Locate the cell with the specified text and output its [x, y] center coordinate. 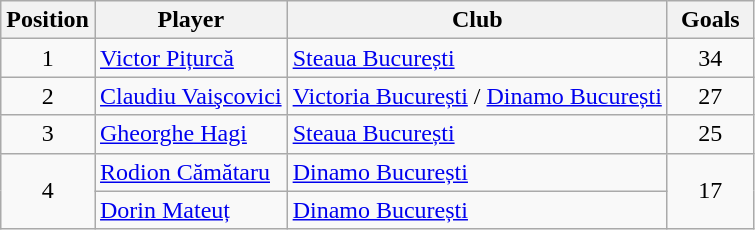
Victoria București / Dinamo București [477, 96]
34 [710, 58]
Dorin Mateuț [190, 210]
3 [48, 134]
Position [48, 20]
Goals [710, 20]
27 [710, 96]
25 [710, 134]
Victor Pițurcă [190, 58]
17 [710, 191]
Claudiu Vaişcovici [190, 96]
2 [48, 96]
4 [48, 191]
Player [190, 20]
Gheorghe Hagi [190, 134]
1 [48, 58]
Rodion Cămătaru [190, 172]
Club [477, 20]
